Locate the cell with the specified text and output its [x, y] center coordinate. 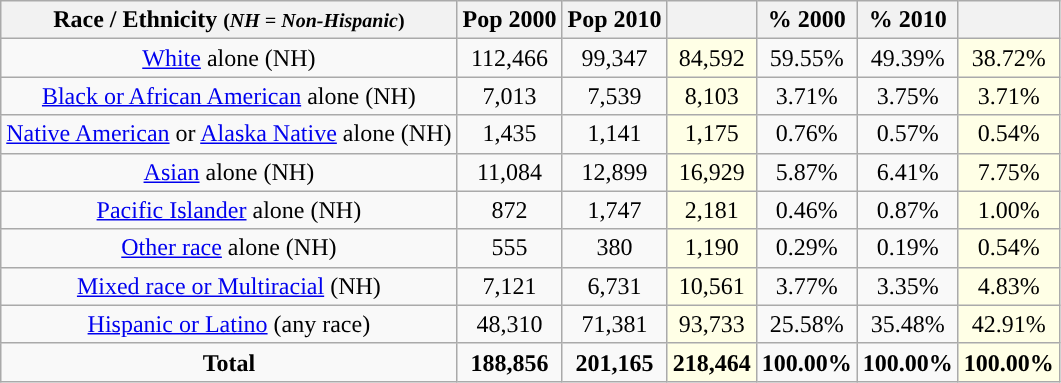
42.91% [1008, 324]
Pop 2000 [510, 20]
11,084 [510, 172]
1,747 [614, 210]
Hispanic or Latino (any race) [229, 324]
25.58% [806, 324]
0.19% [908, 248]
1,190 [712, 248]
Black or African American alone (NH) [229, 96]
% 2000 [806, 20]
872 [510, 210]
16,929 [712, 172]
7,013 [510, 96]
6.41% [908, 172]
38.72% [1008, 58]
White alone (NH) [229, 58]
71,381 [614, 324]
201,165 [614, 362]
% 2010 [908, 20]
0.29% [806, 248]
7.75% [1008, 172]
380 [614, 248]
49.39% [908, 58]
84,592 [712, 58]
Race / Ethnicity (NH = Non-Hispanic) [229, 20]
10,561 [712, 286]
188,856 [510, 362]
1,435 [510, 134]
3.35% [908, 286]
0.87% [908, 210]
1.00% [1008, 210]
5.87% [806, 172]
1,175 [712, 134]
7,121 [510, 286]
35.48% [908, 324]
8,103 [712, 96]
0.46% [806, 210]
Mixed race or Multiracial (NH) [229, 286]
59.55% [806, 58]
99,347 [614, 58]
2,181 [712, 210]
Other race alone (NH) [229, 248]
218,464 [712, 362]
3.77% [806, 286]
Native American or Alaska Native alone (NH) [229, 134]
6,731 [614, 286]
4.83% [1008, 286]
112,466 [510, 58]
555 [510, 248]
93,733 [712, 324]
Pop 2010 [614, 20]
1,141 [614, 134]
3.75% [908, 96]
0.57% [908, 134]
48,310 [510, 324]
Asian alone (NH) [229, 172]
Total [229, 362]
12,899 [614, 172]
0.76% [806, 134]
Pacific Islander alone (NH) [229, 210]
7,539 [614, 96]
